Identify which cell holds the provided text, then report its (X, Y) central coordinate. 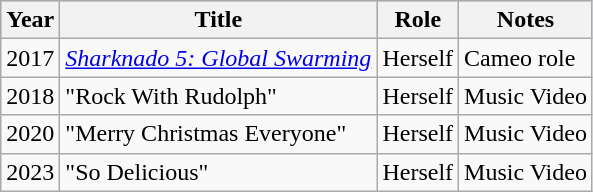
Sharknado 5: Global Swarming (218, 58)
2023 (30, 172)
2020 (30, 134)
Role (418, 20)
"Merry Christmas Everyone" (218, 134)
Title (218, 20)
"Rock With Rudolph" (218, 96)
Notes (526, 20)
"So Delicious" (218, 172)
2017 (30, 58)
2018 (30, 96)
Year (30, 20)
Cameo role (526, 58)
